Pinpoint the cell where the given text exists, returning its (x, y) midpoint coordinate. 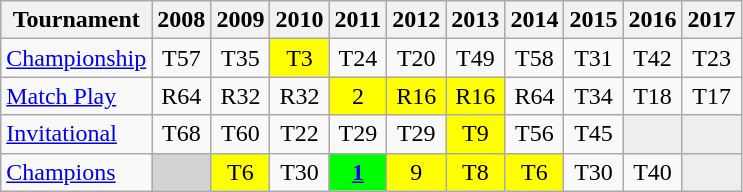
Invitational (76, 134)
T20 (416, 58)
T24 (358, 58)
T58 (534, 58)
2017 (712, 20)
9 (416, 172)
Tournament (76, 20)
2012 (416, 20)
T22 (300, 134)
T34 (594, 96)
T23 (712, 58)
T17 (712, 96)
2011 (358, 20)
2009 (240, 20)
T35 (240, 58)
T9 (476, 134)
2014 (534, 20)
2015 (594, 20)
T31 (594, 58)
T56 (534, 134)
T60 (240, 134)
2 (358, 96)
T42 (652, 58)
T18 (652, 96)
Match Play (76, 96)
T49 (476, 58)
T3 (300, 58)
2013 (476, 20)
T45 (594, 134)
Championship (76, 58)
T40 (652, 172)
1 (358, 172)
T57 (182, 58)
T8 (476, 172)
2008 (182, 20)
2016 (652, 20)
T68 (182, 134)
2010 (300, 20)
Champions (76, 172)
